From the cell containing the given text, extract its center point as [X, Y] coordinate. 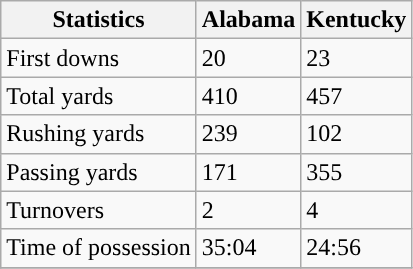
First downs [99, 58]
410 [248, 96]
Statistics [99, 20]
Rushing yards [99, 134]
355 [356, 172]
Kentucky [356, 20]
Time of possession [99, 248]
24:56 [356, 248]
Turnovers [99, 210]
102 [356, 134]
20 [248, 58]
Passing yards [99, 172]
2 [248, 210]
171 [248, 172]
Alabama [248, 20]
23 [356, 58]
4 [356, 210]
457 [356, 96]
239 [248, 134]
35:04 [248, 248]
Total yards [99, 96]
